Return [X, Y] of the center of cell containing provided text 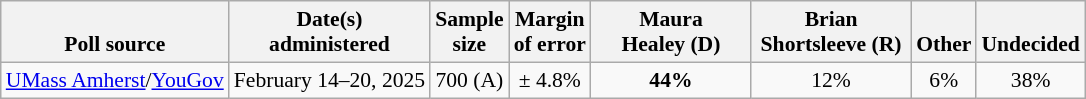
Other [944, 32]
38% [1030, 80]
12% [831, 80]
Poll source [115, 32]
Date(s)administered [330, 32]
44% [671, 80]
Marginof error [550, 32]
UMass Amherst/YouGov [115, 80]
BrianShortsleeve (R) [831, 32]
700 (A) [469, 80]
Samplesize [469, 32]
MauraHealey (D) [671, 32]
6% [944, 80]
Undecided [1030, 32]
± 4.8% [550, 80]
February 14–20, 2025 [330, 80]
